Search for the cell housing the specified text and yield its (X, Y) center coordinate. 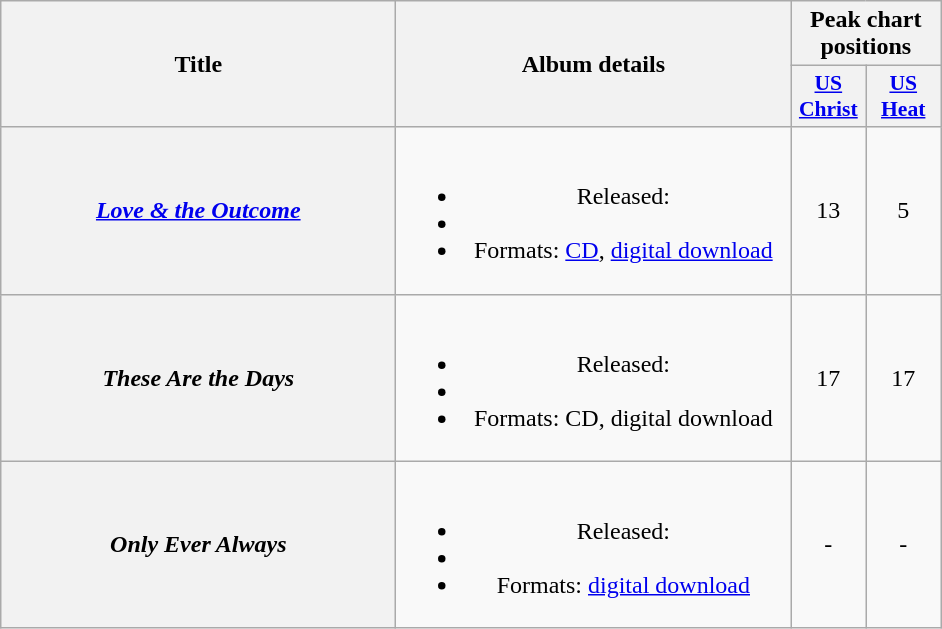
USHeat (904, 96)
Released: Formats: digital download (594, 544)
13 (828, 210)
Title (198, 64)
Love & the Outcome (198, 210)
Only Ever Always (198, 544)
Album details (594, 64)
USChrist (828, 96)
Peak chart positions (866, 34)
These Are the Days (198, 378)
5 (904, 210)
